Find where the given text appears and provide that cell's center as (X, Y) coordinate. 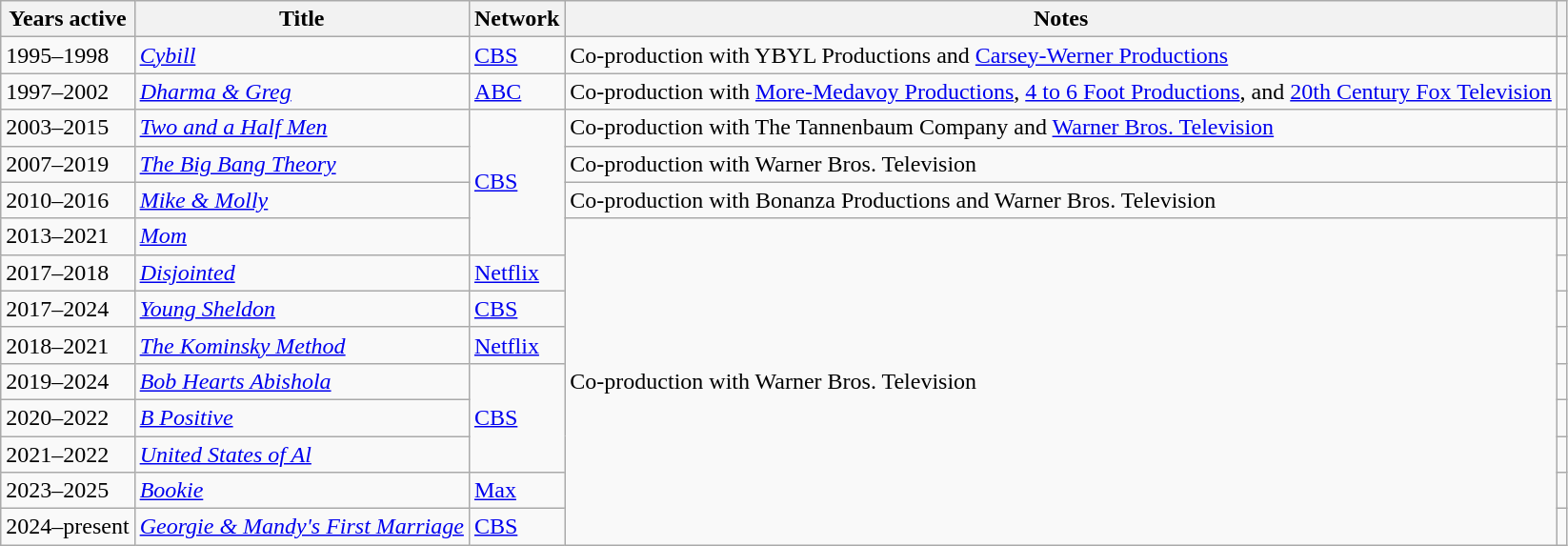
1997–2002 (68, 91)
Cybill (301, 55)
Young Sheldon (301, 309)
2010–2016 (68, 200)
2021–2022 (68, 455)
Title (301, 19)
2013–2021 (68, 236)
2023–2025 (68, 491)
2017–2024 (68, 309)
Two and a Half Men (301, 128)
Network (516, 19)
Notes (1061, 19)
2017–2018 (68, 273)
Mike & Molly (301, 200)
2018–2021 (68, 345)
ABC (516, 91)
2024–present (68, 527)
Years active (68, 19)
2007–2019 (68, 164)
Co-production with Bonanza Productions and Warner Bros. Television (1061, 200)
B Positive (301, 417)
The Kominsky Method (301, 345)
Bob Hearts Abishola (301, 381)
Co-production with The Tannenbaum Company and Warner Bros. Television (1061, 128)
2019–2024 (68, 381)
Mom (301, 236)
Max (516, 491)
Dharma & Greg (301, 91)
Georgie & Mandy's First Marriage (301, 527)
Co-production with YBYL Productions and Carsey-Werner Productions (1061, 55)
2020–2022 (68, 417)
United States of Al (301, 455)
The Big Bang Theory (301, 164)
2003–2015 (68, 128)
1995–1998 (68, 55)
Bookie (301, 491)
Co-production with More-Medavoy Productions, 4 to 6 Foot Productions, and 20th Century Fox Television (1061, 91)
Disjointed (301, 273)
